Search for the cell housing the specified text and yield its [x, y] center coordinate. 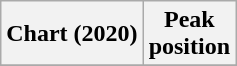
Peakposition [189, 34]
Chart (2020) [72, 34]
